Detect which cell encompasses the target text, then output its (X, Y) center coordinate. 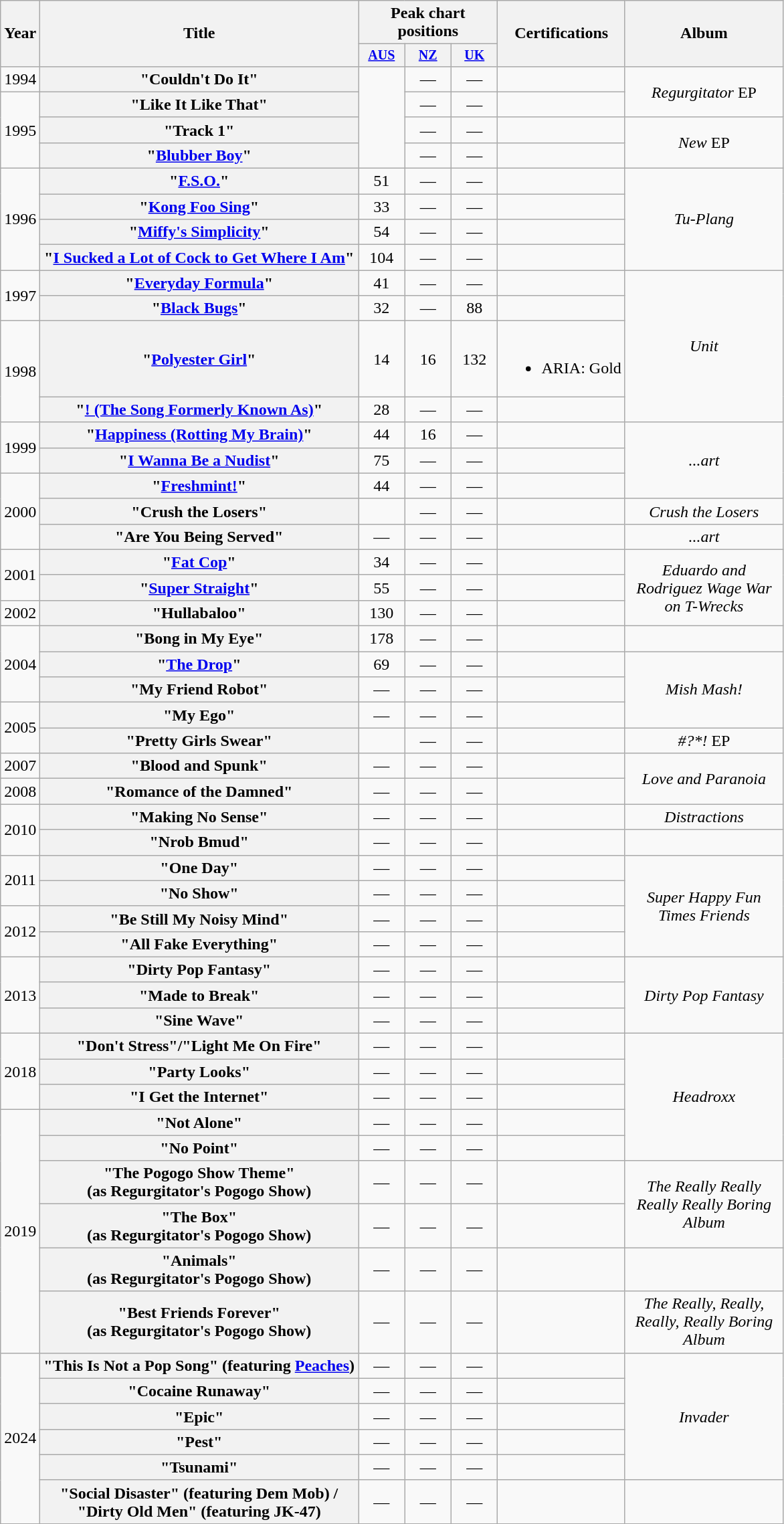
2019 (20, 1231)
"Blood and Spunk" (199, 766)
Invader (704, 1416)
The Really Really Really Really Boring Album (704, 1204)
1995 (20, 130)
32 (381, 308)
Super Happy Fun Times Friends (704, 906)
"Like It Like That" (199, 104)
2004 (20, 664)
69 (381, 664)
132 (474, 359)
"Freshmint!" (199, 486)
ARIA: Gold (561, 359)
"Black Bugs" (199, 308)
"My Ego" (199, 715)
28 (381, 409)
"Happiness (Rotting My Brain)" (199, 435)
14 (381, 359)
51 (381, 181)
"Are You Being Served" (199, 537)
"The Pogogo Show Theme" (as Regurgitator's Pogogo Show) (199, 1183)
#?*! EP (704, 741)
"Dirty Pop Fantasy" (199, 969)
Title (199, 33)
104 (381, 258)
2013 (20, 995)
2012 (20, 931)
"All Fake Everything" (199, 944)
"Making No Sense" (199, 817)
Year (20, 33)
2010 (20, 830)
2024 (20, 1438)
Distractions (704, 817)
Crush the Losers (704, 511)
Tu-Plang (704, 219)
"Be Still My Noisy Mind" (199, 919)
"Bong in My Eye" (199, 639)
"Party Looks" (199, 1072)
88 (474, 308)
UK (474, 55)
"Pretty Girls Swear" (199, 741)
"I Wanna Be a Nudist" (199, 460)
"Epic" (199, 1416)
2005 (20, 728)
"Pest" (199, 1442)
Certifications (561, 33)
"No Point" (199, 1148)
55 (381, 587)
54 (381, 232)
"Don't Stress"/"Light Me On Fire" (199, 1046)
"Couldn't Do It" (199, 79)
"The Box" (as Regurgitator's Pogogo Show) (199, 1226)
"Animals" (as Regurgitator's Pogogo Show) (199, 1270)
"Sine Wave" (199, 1020)
2018 (20, 1072)
178 (381, 639)
"Best Friends Forever" (as Regurgitator's Pogogo Show) (199, 1322)
"No Show" (199, 893)
1999 (20, 448)
NZ (428, 55)
"Blubber Boy" (199, 155)
"Polyester Girl" (199, 359)
34 (381, 562)
1997 (20, 296)
"Fat Cop" (199, 562)
2001 (20, 575)
"Crush the Losers" (199, 511)
Love and Paranoia (704, 779)
"My Friend Robot" (199, 690)
Peak chart positions (428, 23)
"Not Alone" (199, 1123)
75 (381, 460)
Eduardo and Rodriguez Wage War on T-Wrecks (704, 587)
Mish Mash! (704, 690)
Headroxx (704, 1097)
"I Sucked a Lot of Cock to Get Where I Am" (199, 258)
2007 (20, 766)
New EP (704, 142)
2002 (20, 613)
1998 (20, 372)
"! (The Song Formerly Known As)" (199, 409)
2008 (20, 791)
"Miffy's Simplicity" (199, 232)
"Made to Break" (199, 995)
"Tsunami" (199, 1467)
"Everyday Formula" (199, 283)
41 (381, 283)
"This Is Not a Pop Song" (featuring Peaches) (199, 1365)
"Track 1" (199, 130)
"One Day" (199, 868)
Regurgitator EP (704, 92)
"Nrob Bmud" (199, 842)
1996 (20, 219)
"Super Straight" (199, 587)
The Really, Really, Really, Really Boring Album (704, 1322)
"Romance of the Damned" (199, 791)
"The Drop" (199, 664)
"F.S.O." (199, 181)
"I Get the Internet" (199, 1097)
33 (381, 207)
"Social Disaster" (featuring Dem Mob) / "Dirty Old Men" (featuring JK-47) (199, 1501)
"Kong Foo Sing" (199, 207)
"Hullabaloo" (199, 613)
"Cocaine Runaway" (199, 1391)
1994 (20, 79)
130 (381, 613)
Unit (704, 347)
2000 (20, 511)
AUS (381, 55)
Dirty Pop Fantasy (704, 995)
Album (704, 33)
2011 (20, 880)
